For the text-containing cell, return its midpoint in [x, y] coordinate format. 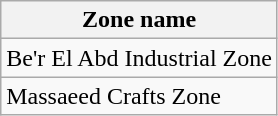
Be'r El Abd Industrial Zone [140, 58]
Massaeed Crafts Zone [140, 96]
Zone name [140, 20]
